Capture the cell that displays the provided text and extract its [x, y] central coordinate. 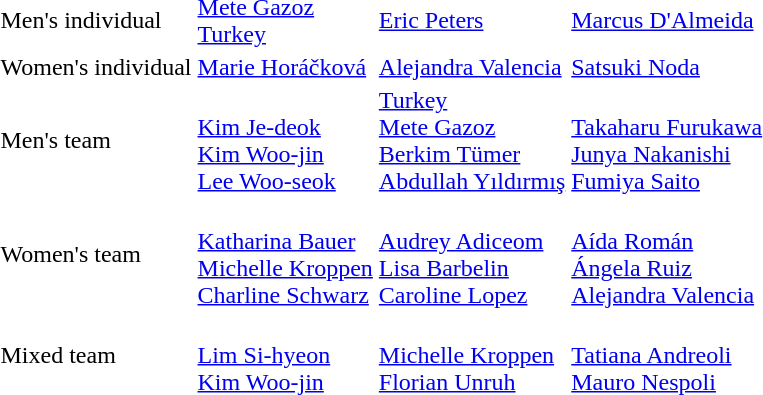
Audrey Adiceom Lisa Barbelin Caroline Lopez [472, 254]
Katharina Bauer Michelle Kroppen Charline Schwarz [285, 254]
Alejandra Valencia [472, 67]
Marie Horáčková [285, 67]
Turkey Mete Gazoz Berkim Tümer Abdullah Yıldırmış [472, 140]
Kim Je-deok Kim Woo-jin Lee Woo-seok [285, 140]
